Pinpoint the cell where the given text exists, returning its (X, Y) midpoint coordinate. 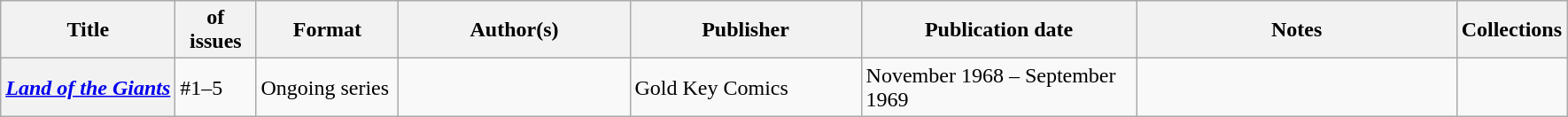
Title (89, 30)
Publication date (999, 30)
Land of the Giants (89, 87)
Gold Key Comics (746, 87)
Ongoing series (328, 87)
Publisher (746, 30)
November 1968 – September 1969 (999, 87)
Collections (1511, 30)
of issues (216, 30)
Author(s) (514, 30)
Notes (1297, 30)
#1–5 (216, 87)
Format (328, 30)
